Scan for the cell matching the given text and deliver its (X, Y) coordinate at center. 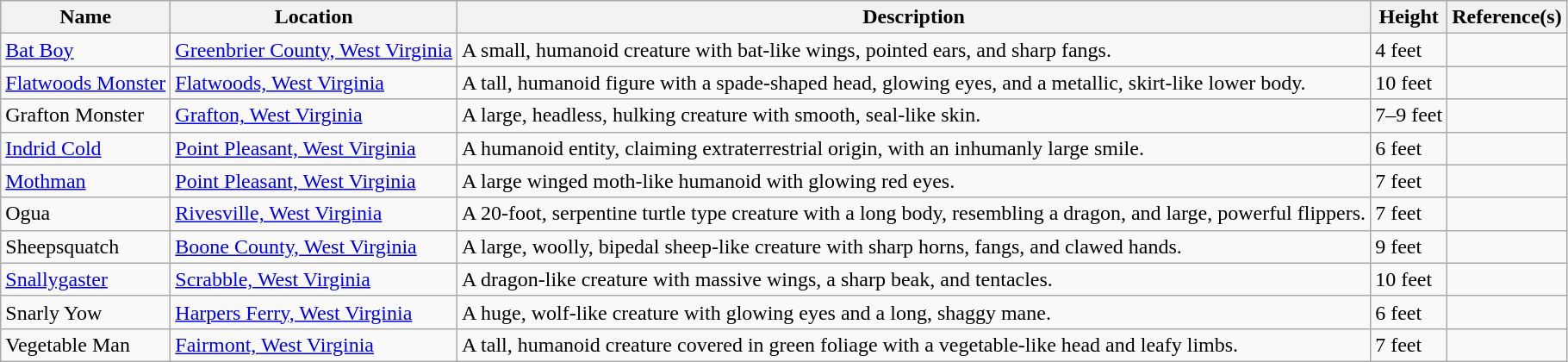
A humanoid entity, claiming extraterrestrial origin, with an inhumanly large smile. (914, 148)
Ogua (86, 214)
A dragon-like creature with massive wings, a sharp beak, and tentacles. (914, 279)
Boone County, West Virginia (314, 247)
A small, humanoid creature with bat-like wings, pointed ears, and sharp fangs. (914, 50)
Height (1409, 17)
Description (914, 17)
9 feet (1409, 247)
Fairmont, West Virginia (314, 345)
Scrabble, West Virginia (314, 279)
Mothman (86, 181)
Greenbrier County, West Virginia (314, 50)
Reference(s) (1508, 17)
4 feet (1409, 50)
Name (86, 17)
Indrid Cold (86, 148)
A large, headless, hulking creature with smooth, seal-like skin. (914, 115)
Snarly Yow (86, 312)
A tall, humanoid creature covered in green foliage with a vegetable-like head and leafy limbs. (914, 345)
A huge, wolf-like creature with glowing eyes and a long, shaggy mane. (914, 312)
A large, woolly, bipedal sheep-like creature with sharp horns, fangs, and clawed hands. (914, 247)
A large winged moth-like humanoid with glowing red eyes. (914, 181)
Flatwoods Monster (86, 83)
Bat Boy (86, 50)
Flatwoods, West Virginia (314, 83)
Grafton Monster (86, 115)
Snallygaster (86, 279)
Sheepsquatch (86, 247)
Harpers Ferry, West Virginia (314, 312)
Grafton, West Virginia (314, 115)
Location (314, 17)
Vegetable Man (86, 345)
A 20-foot, serpentine turtle type creature with a long body, resembling a dragon, and large, powerful flippers. (914, 214)
A tall, humanoid figure with a spade-shaped head, glowing eyes, and a metallic, skirt-like lower body. (914, 83)
Rivesville, West Virginia (314, 214)
7–9 feet (1409, 115)
